Find where the given text appears and provide that cell's center as (x, y) coordinate. 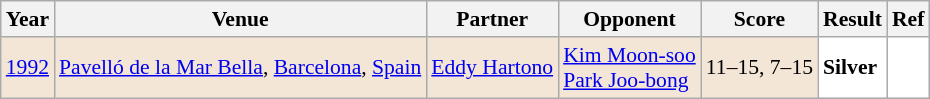
Result (852, 19)
Partner (492, 19)
Ref (908, 19)
Kim Moon-soo Park Joo-bong (630, 68)
Silver (852, 68)
1992 (28, 68)
Opponent (630, 19)
11–15, 7–15 (760, 68)
Pavelló de la Mar Bella, Barcelona, Spain (240, 68)
Eddy Hartono (492, 68)
Score (760, 19)
Venue (240, 19)
Year (28, 19)
